Capture the cell that displays the provided text and extract its (X, Y) central coordinate. 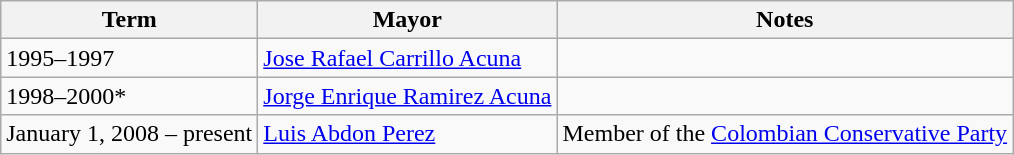
Jorge Enrique Ramirez Acuna (408, 96)
1998–2000* (130, 96)
Mayor (408, 20)
Notes (785, 20)
Jose Rafael Carrillo Acuna (408, 58)
Member of the Colombian Conservative Party (785, 134)
1995–1997 (130, 58)
Luis Abdon Perez (408, 134)
January 1, 2008 – present (130, 134)
Term (130, 20)
